For the text-containing cell, return its midpoint in (X, Y) coordinate format. 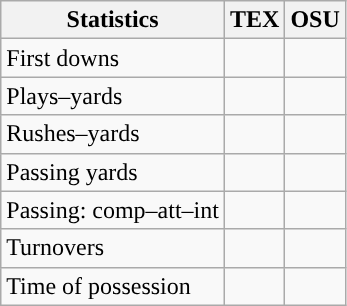
Passing yards (113, 172)
Rushes–yards (113, 134)
Turnovers (113, 248)
TEX (254, 20)
Time of possession (113, 286)
First downs (113, 58)
OSU (315, 20)
Statistics (113, 20)
Plays–yards (113, 96)
Passing: comp–att–int (113, 210)
